Pinpoint the cell where the given text exists, returning its (x, y) midpoint coordinate. 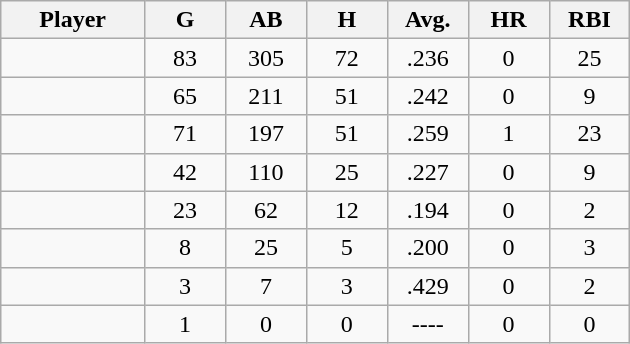
83 (186, 58)
62 (266, 210)
HR (508, 20)
RBI (590, 20)
305 (266, 58)
71 (186, 134)
.200 (428, 248)
.236 (428, 58)
G (186, 20)
.242 (428, 96)
.259 (428, 134)
Player (73, 20)
AB (266, 20)
211 (266, 96)
.227 (428, 172)
.194 (428, 210)
.429 (428, 286)
197 (266, 134)
5 (346, 248)
Avg. (428, 20)
110 (266, 172)
65 (186, 96)
---- (428, 324)
H (346, 20)
7 (266, 286)
12 (346, 210)
42 (186, 172)
8 (186, 248)
72 (346, 58)
